Detect which cell encompasses the target text, then output its (x, y) center coordinate. 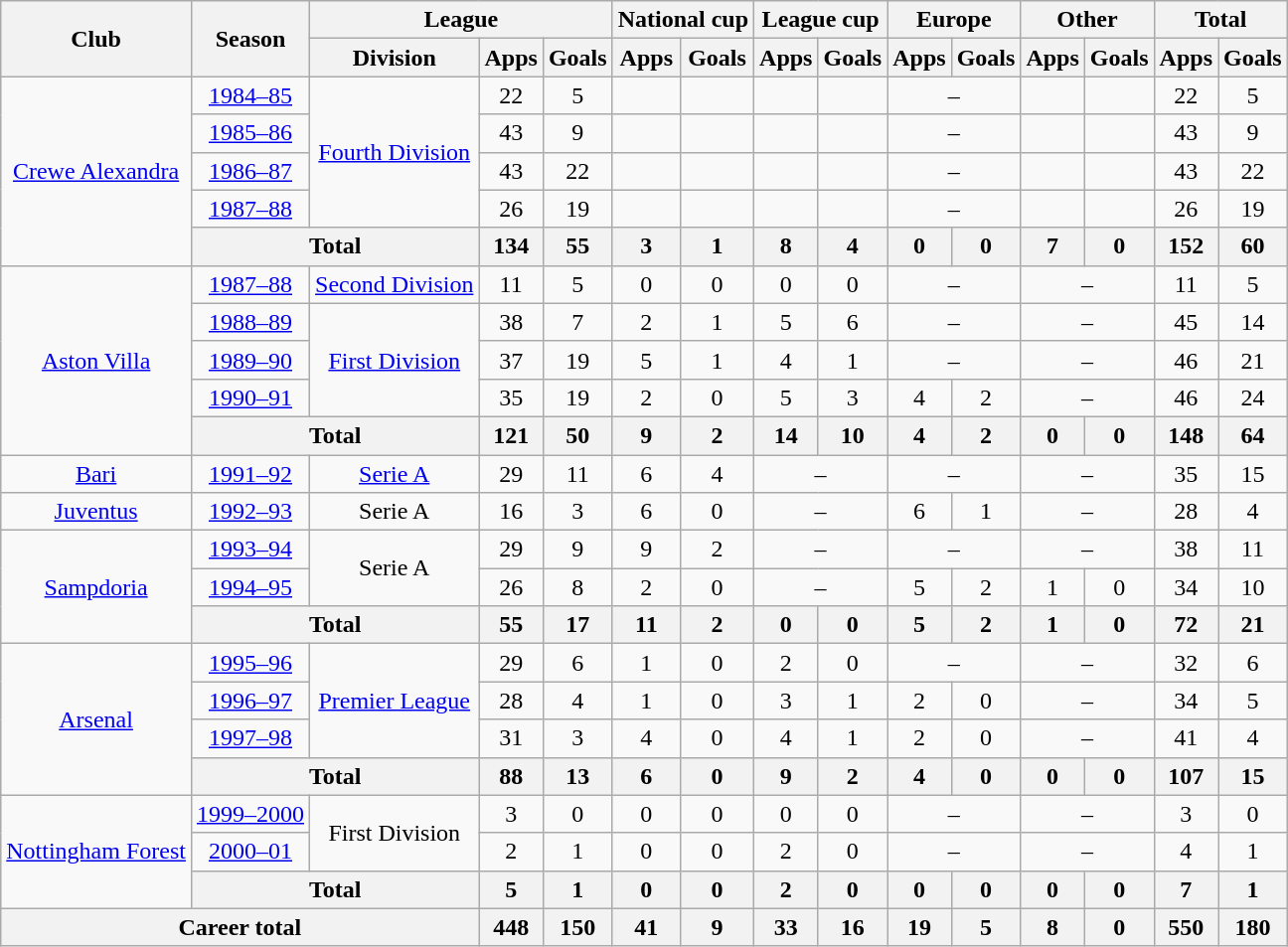
24 (1253, 397)
1995–96 (250, 663)
64 (1253, 435)
Arsenal (96, 719)
33 (786, 927)
Premier League (395, 701)
50 (577, 435)
Season (250, 39)
121 (511, 435)
72 (1186, 625)
League cup (821, 20)
Sampdoria (96, 587)
448 (511, 927)
13 (577, 776)
37 (511, 360)
Other (1087, 20)
Career total (241, 927)
1997–98 (250, 738)
1988–89 (250, 322)
Fourth Division (395, 152)
32 (1186, 663)
550 (1186, 927)
Crewe Alexandra (96, 171)
Europe (954, 20)
1985–86 (250, 133)
1991–92 (250, 474)
17 (577, 625)
150 (577, 927)
88 (511, 776)
Division (395, 58)
148 (1186, 435)
1989–90 (250, 360)
Bari (96, 474)
134 (511, 246)
1999–2000 (250, 814)
1986–87 (250, 171)
1993–94 (250, 550)
1994–95 (250, 587)
1996–97 (250, 701)
31 (511, 738)
60 (1253, 246)
Second Division (395, 284)
Nottingham Forest (96, 852)
2000–01 (250, 852)
League (461, 20)
180 (1253, 927)
Juventus (96, 512)
45 (1186, 322)
1984–85 (250, 95)
1992–93 (250, 512)
107 (1186, 776)
Club (96, 39)
1990–91 (250, 397)
152 (1186, 246)
National cup (683, 20)
Aston Villa (96, 360)
